Return [X, Y] of the center of cell containing provided text 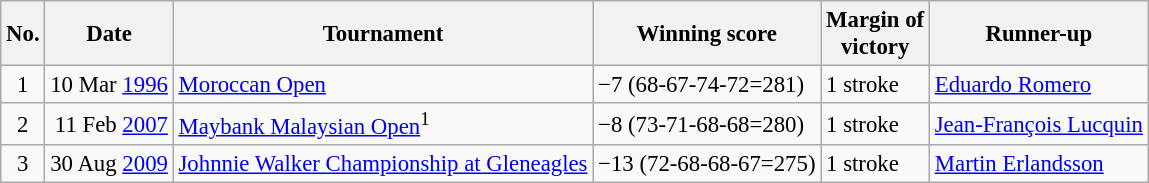
Jean-François Lucquin [1038, 124]
Date [109, 34]
Runner-up [1038, 34]
Margin ofvictory [876, 34]
Eduardo Romero [1038, 85]
2 [23, 124]
3 [23, 164]
30 Aug 2009 [109, 164]
Maybank Malaysian Open1 [383, 124]
Winning score [707, 34]
Moroccan Open [383, 85]
11 Feb 2007 [109, 124]
Tournament [383, 34]
−8 (73-71-68-68=280) [707, 124]
−13 (72-68-68-67=275) [707, 164]
10 Mar 1996 [109, 85]
1 [23, 85]
Johnnie Walker Championship at Gleneagles [383, 164]
Martin Erlandsson [1038, 164]
No. [23, 34]
−7 (68-67-74-72=281) [707, 85]
